Determine the (x, y) coordinate at the center of the cell enclosing the given text.  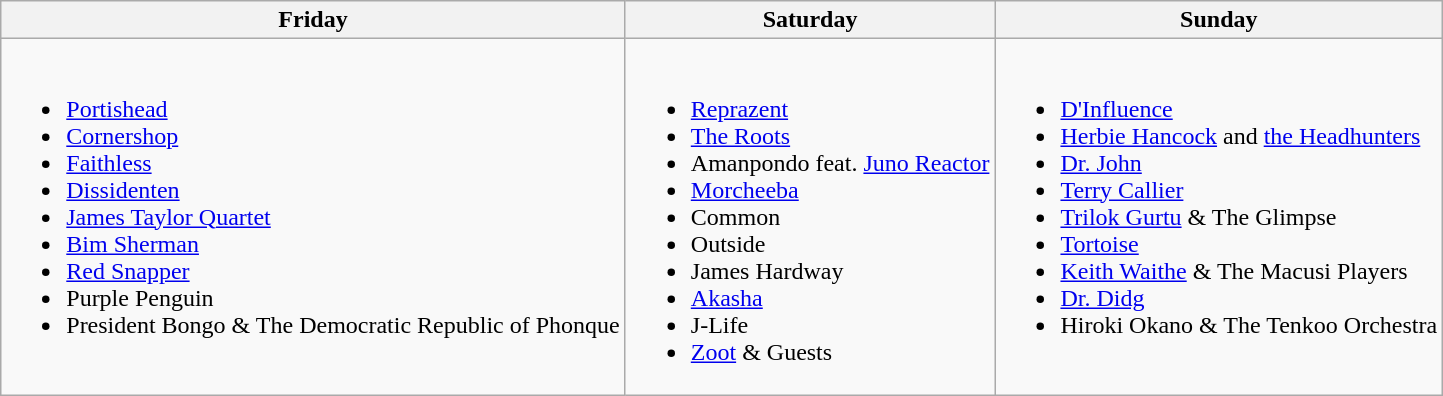
Saturday (810, 20)
PortisheadCornershopFaithlessDissidentenJames Taylor QuartetBim ShermanRed SnapperPurple PenguinPresident Bongo & The Democratic Republic of Phonque (314, 217)
ReprazentThe RootsAmanpondo feat. Juno ReactorMorcheebaCommonOutsideJames HardwayAkashaJ-LifeZoot & Guests (810, 217)
Friday (314, 20)
Sunday (1219, 20)
